Capture the cell that displays the provided text and extract its (X, Y) central coordinate. 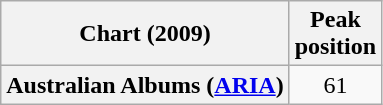
Peakposition (335, 34)
Chart (2009) (145, 34)
Australian Albums (ARIA) (145, 85)
61 (335, 85)
